Extract the (x, y) coordinate from the center of the cell holding the provided text.  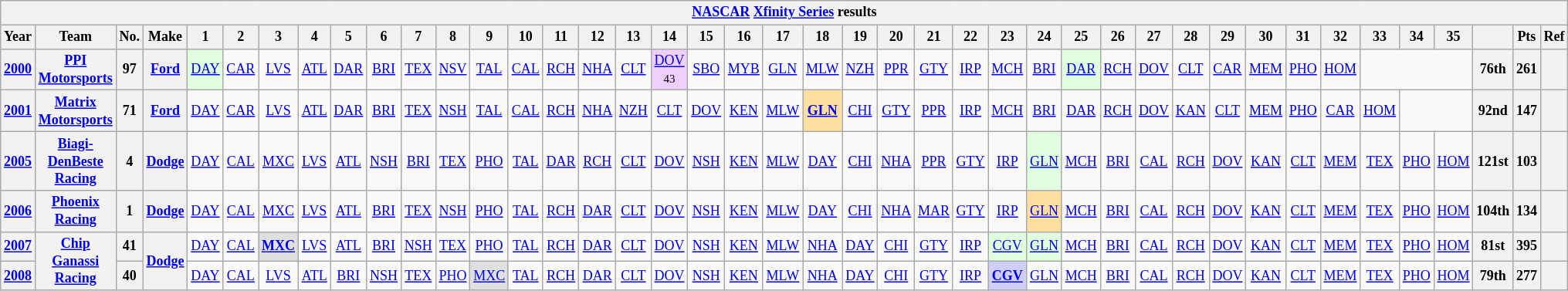
277 (1527, 276)
6 (384, 37)
29 (1228, 37)
2000 (19, 69)
14 (669, 37)
9 (489, 37)
10 (525, 37)
261 (1527, 69)
31 (1303, 37)
25 (1081, 37)
23 (1008, 37)
35 (1453, 37)
81st (1493, 246)
SBO (706, 69)
3 (279, 37)
20 (896, 37)
2005 (19, 161)
7 (418, 37)
22 (970, 37)
DOV43 (669, 69)
92nd (1493, 111)
Make (165, 37)
121st (1493, 161)
Phoenix Racing (76, 211)
40 (130, 276)
8 (452, 37)
21 (934, 37)
Team (76, 37)
NASCAR Xfinity Series results (784, 12)
13 (634, 37)
2 (241, 37)
104th (1493, 211)
28 (1190, 37)
Ref (1554, 37)
79th (1493, 276)
PPI Motorsports (76, 69)
134 (1527, 211)
Pts (1527, 37)
34 (1416, 37)
17 (783, 37)
97 (130, 69)
33 (1380, 37)
2001 (19, 111)
5 (349, 37)
12 (598, 37)
11 (560, 37)
MYB (744, 69)
19 (860, 37)
16 (744, 37)
27 (1154, 37)
30 (1266, 37)
NSV (452, 69)
41 (130, 246)
2006 (19, 211)
24 (1045, 37)
71 (130, 111)
Biagi-DenBeste Racing (76, 161)
Matrix Motorsports (76, 111)
15 (706, 37)
103 (1527, 161)
26 (1118, 37)
2008 (19, 276)
32 (1340, 37)
Year (19, 37)
76th (1493, 69)
Chip Ganassi Racing (76, 261)
MAR (934, 211)
2007 (19, 246)
No. (130, 37)
395 (1527, 246)
18 (823, 37)
147 (1527, 111)
